From the cell containing the given text, extract its center point as [X, Y] coordinate. 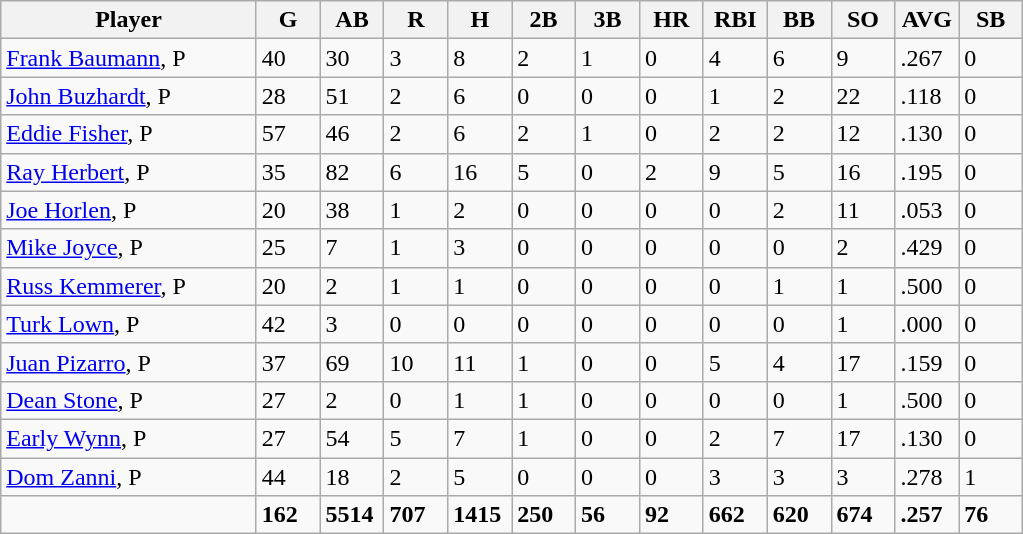
Juan Pizarro, P [128, 362]
Eddie Fisher, P [128, 134]
662 [735, 515]
250 [544, 515]
22 [863, 96]
5514 [352, 515]
2B [544, 20]
R [416, 20]
18 [352, 477]
SO [863, 20]
Frank Baumann, P [128, 58]
SB [991, 20]
162 [288, 515]
674 [863, 515]
AVG [927, 20]
30 [352, 58]
HR [671, 20]
82 [352, 172]
BB [799, 20]
.000 [927, 324]
Ray Herbert, P [128, 172]
51 [352, 96]
RBI [735, 20]
Joe Horlen, P [128, 210]
42 [288, 324]
25 [288, 248]
69 [352, 362]
38 [352, 210]
.267 [927, 58]
Dom Zanni, P [128, 477]
10 [416, 362]
92 [671, 515]
Player [128, 20]
40 [288, 58]
John Buzhardt, P [128, 96]
46 [352, 134]
.118 [927, 96]
8 [480, 58]
28 [288, 96]
.053 [927, 210]
12 [863, 134]
.278 [927, 477]
35 [288, 172]
Russ Kemmerer, P [128, 286]
44 [288, 477]
.195 [927, 172]
57 [288, 134]
37 [288, 362]
Dean Stone, P [128, 400]
.257 [927, 515]
.429 [927, 248]
G [288, 20]
H [480, 20]
1415 [480, 515]
Turk Lown, P [128, 324]
54 [352, 438]
Early Wynn, P [128, 438]
.159 [927, 362]
56 [608, 515]
3B [608, 20]
620 [799, 515]
76 [991, 515]
Mike Joyce, P [128, 248]
707 [416, 515]
AB [352, 20]
